Output the (X, Y) coordinate of the center of the cell containing the given text.  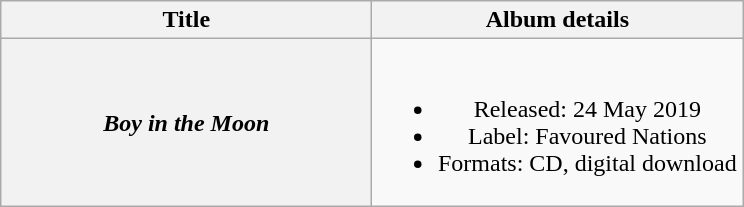
Boy in the Moon (186, 122)
Album details (558, 20)
Released: 24 May 2019Label: Favoured NationsFormats: CD, digital download (558, 122)
Title (186, 20)
